Capture the cell that displays the provided text and extract its (x, y) central coordinate. 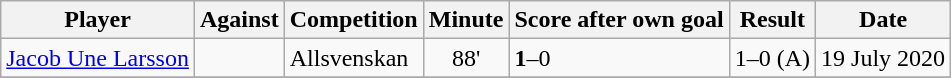
Player (98, 20)
Against (239, 20)
Score after own goal (619, 20)
1–0 (A) (772, 58)
Competition (354, 20)
Allsvenskan (354, 58)
Minute (466, 20)
19 July 2020 (884, 58)
Jacob Une Larsson (98, 58)
Result (772, 20)
88' (466, 58)
Date (884, 20)
1–0 (619, 58)
